Scan for the cell matching the given text and deliver its [X, Y] coordinate at center. 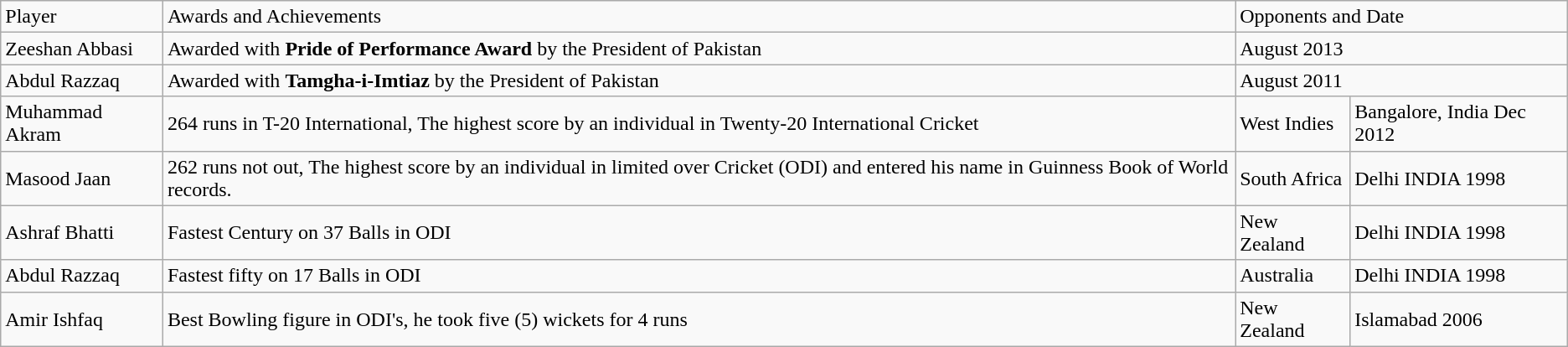
Zeeshan Abbasi [82, 49]
Fastest Century on 37 Balls in ODI [699, 233]
Islamabad 2006 [1459, 319]
Fastest fifty on 17 Balls in ODI [699, 276]
Awarded with Tamgha-i-Imtiaz by the President of Pakistan [699, 80]
West Indies [1293, 124]
Awarded with Pride of Performance Award by the President of Pakistan [699, 49]
Masood Jaan [82, 178]
262 runs not out, The highest score by an individual in limited over Cricket (ODI) and entered his name in Guinness Book of World records. [699, 178]
Best Bowling figure in ODI's, he took five (5) wickets for 4 runs [699, 319]
Amir Ishfaq [82, 319]
August 2011 [1402, 80]
Bangalore, India Dec 2012 [1459, 124]
Australia [1293, 276]
Opponents and Date [1402, 17]
Awards and Achievements [699, 17]
Ashraf Bhatti [82, 233]
South Africa [1293, 178]
Player [82, 17]
264 runs in T-20 International, The highest score by an individual in Twenty-20 International Cricket [699, 124]
August 2013 [1402, 49]
Muhammad Akram [82, 124]
